Scan for the cell matching the given text and deliver its [x, y] coordinate at center. 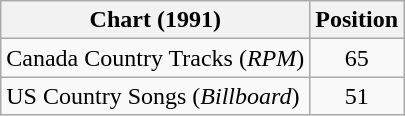
65 [357, 58]
Chart (1991) [156, 20]
51 [357, 96]
Position [357, 20]
Canada Country Tracks (RPM) [156, 58]
US Country Songs (Billboard) [156, 96]
